Search for the cell housing the specified text and yield its (X, Y) center coordinate. 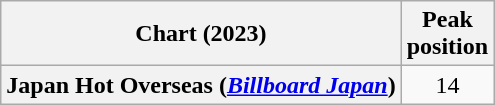
14 (447, 85)
Chart (2023) (201, 34)
Japan Hot Overseas (Billboard Japan) (201, 85)
Peakposition (447, 34)
